Pinpoint the cell where the given text exists, returning its (x, y) midpoint coordinate. 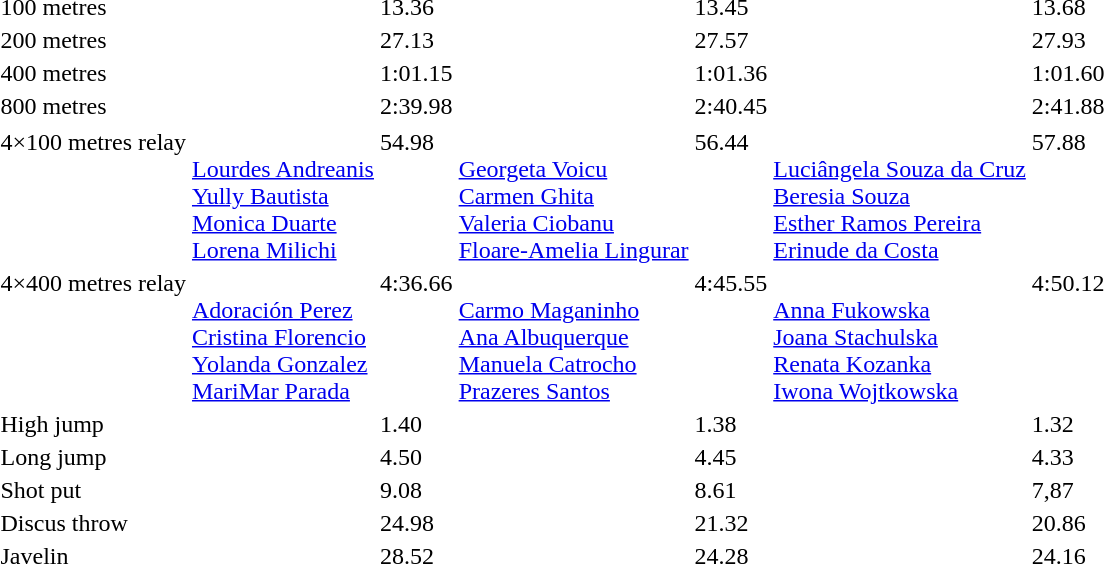
27.13 (416, 40)
4.50 (416, 457)
Carmo MaganinhoAna AlbuquerqueManuela CatrochoPrazeres Santos (574, 337)
Georgeta VoicuCarmen GhitaValeria CiobanuFloare-Amelia Lingurar (574, 196)
Lourdes AndreanisYully BautistaMonica DuarteLorena Milichi (282, 196)
1.40 (416, 424)
1:01.15 (416, 73)
8.61 (731, 490)
Adoración PerezCristina FlorencioYolanda GonzalezMariMar Parada (282, 337)
2:40.45 (731, 106)
4:45.55 (731, 337)
4:36.66 (416, 337)
54.98 (416, 196)
27.57 (731, 40)
Anna FukowskaJoana StachulskaRenata KozankaIwona Wojtkowska (900, 337)
21.32 (731, 523)
9.08 (416, 490)
24.98 (416, 523)
56.44 (731, 196)
4.45 (731, 457)
1.38 (731, 424)
2:39.98 (416, 106)
1:01.36 (731, 73)
Luciângela Souza da CruzBeresia SouzaEsther Ramos PereiraErinude da Costa (900, 196)
